Detect which cell encompasses the target text, then output its [X, Y] center coordinate. 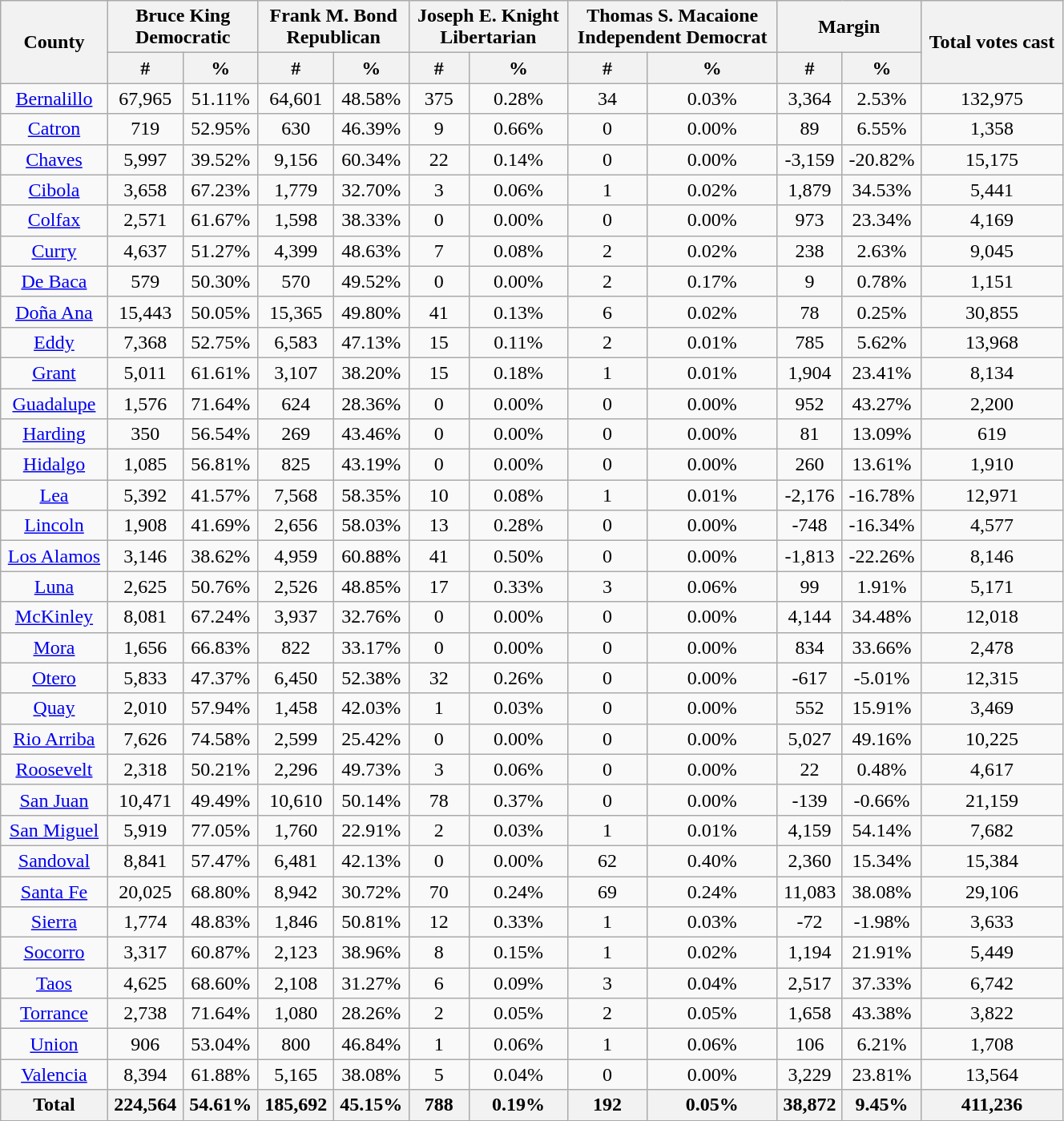
1,908 [145, 526]
15,443 [145, 312]
Socorro [54, 953]
99 [809, 587]
5,441 [992, 190]
Rio Arriba [54, 739]
-2,176 [809, 495]
1,151 [992, 281]
15.34% [881, 861]
2,599 [296, 739]
30.72% [371, 892]
McKinley [54, 617]
San Juan [54, 800]
0.37% [518, 800]
50.21% [220, 769]
60.88% [371, 556]
260 [809, 465]
4,959 [296, 556]
San Miguel [54, 830]
Doña Ana [54, 312]
1,598 [296, 220]
5,171 [992, 587]
350 [145, 434]
13 [439, 526]
89 [809, 129]
2,360 [809, 861]
7,682 [992, 830]
9,045 [992, 251]
Harding [54, 434]
Cibola [54, 190]
4,169 [992, 220]
3,364 [809, 99]
5,919 [145, 830]
Total [54, 1105]
8,394 [145, 1075]
Joseph E. KnightLibertarian [488, 27]
1,708 [992, 1044]
2,108 [296, 983]
69 [607, 892]
619 [992, 434]
38,872 [809, 1105]
Torrance [54, 1014]
50.14% [371, 800]
54.61% [220, 1105]
1,080 [296, 1014]
0.13% [518, 312]
Total votes cast [992, 42]
0.17% [712, 281]
33.66% [881, 647]
28.26% [371, 1014]
0.15% [518, 953]
51.27% [220, 251]
12,315 [992, 678]
630 [296, 129]
411,236 [992, 1105]
32.76% [371, 617]
12,018 [992, 617]
834 [809, 647]
53.04% [220, 1044]
3,658 [145, 190]
48.58% [371, 99]
5,997 [145, 159]
62 [607, 861]
41.57% [220, 495]
38.20% [371, 373]
Frank M. BondRepublican [333, 27]
Grant [54, 373]
31.27% [371, 983]
Thomas S. MacaioneIndependent Democrat [671, 27]
-72 [809, 922]
38.33% [371, 220]
185,692 [296, 1105]
Sierra [54, 922]
785 [809, 342]
70 [439, 892]
-1.98% [881, 922]
-139 [809, 800]
67.23% [220, 190]
0.26% [518, 678]
0.40% [712, 861]
10,610 [296, 800]
57.94% [220, 708]
13.09% [881, 434]
Lea [54, 495]
25.42% [371, 739]
4,399 [296, 251]
224,564 [145, 1105]
43.38% [881, 1014]
2,123 [296, 953]
49.52% [371, 281]
23.34% [881, 220]
46.84% [371, 1044]
0.09% [518, 983]
4,159 [809, 830]
1,774 [145, 922]
15,365 [296, 312]
269 [296, 434]
0.11% [518, 342]
77.05% [220, 830]
52.95% [220, 129]
8,146 [992, 556]
1,760 [296, 830]
8,134 [992, 373]
5,392 [145, 495]
33.17% [371, 647]
9,156 [296, 159]
56.81% [220, 465]
43.46% [371, 434]
4,144 [809, 617]
5 [439, 1075]
43.19% [371, 465]
-20.82% [881, 159]
1,358 [992, 129]
552 [809, 708]
39.52% [220, 159]
-16.78% [881, 495]
15,175 [992, 159]
Colfax [54, 220]
10,225 [992, 739]
825 [296, 465]
47.37% [220, 678]
2,010 [145, 708]
6,583 [296, 342]
30,855 [992, 312]
Hidalgo [54, 465]
17 [439, 587]
28.36% [371, 403]
906 [145, 1044]
49.80% [371, 312]
34.53% [881, 190]
Union [54, 1044]
50.30% [220, 281]
48.85% [371, 587]
3,469 [992, 708]
41.69% [220, 526]
1,458 [296, 708]
0.19% [518, 1105]
1,904 [809, 373]
13,968 [992, 342]
67.24% [220, 617]
0.66% [518, 129]
32 [439, 678]
-1,813 [809, 556]
106 [809, 1044]
De Baca [54, 281]
58.03% [371, 526]
15.91% [881, 708]
Mora [54, 647]
38.96% [371, 953]
Chaves [54, 159]
47.13% [371, 342]
20,025 [145, 892]
4,637 [145, 251]
1,576 [145, 403]
8,942 [296, 892]
68.60% [220, 983]
74.58% [220, 739]
2,738 [145, 1014]
2,318 [145, 769]
2,571 [145, 220]
2,296 [296, 769]
3,822 [992, 1014]
Eddy [54, 342]
Lincoln [54, 526]
13.61% [881, 465]
68.80% [220, 892]
-3,159 [809, 159]
51.11% [220, 99]
49.49% [220, 800]
2.63% [881, 251]
50.05% [220, 312]
-748 [809, 526]
10 [439, 495]
15,384 [992, 861]
Roosevelt [54, 769]
49.73% [371, 769]
822 [296, 647]
2,478 [992, 647]
64,601 [296, 99]
50.81% [371, 922]
56.54% [220, 434]
3,633 [992, 922]
66.83% [220, 647]
Luna [54, 587]
Margin [849, 27]
8 [439, 953]
4,617 [992, 769]
7,626 [145, 739]
Valencia [54, 1075]
2,200 [992, 403]
-617 [809, 678]
7 [439, 251]
-5.01% [881, 678]
2.53% [881, 99]
579 [145, 281]
1,910 [992, 465]
1,779 [296, 190]
2,526 [296, 587]
57.47% [220, 861]
Guadalupe [54, 403]
5,165 [296, 1075]
Bernalillo [54, 99]
0.78% [881, 281]
49.16% [881, 739]
6.55% [881, 129]
12,971 [992, 495]
2,656 [296, 526]
58.35% [371, 495]
719 [145, 129]
Taos [54, 983]
43.27% [881, 403]
-22.26% [881, 556]
132,975 [992, 99]
0.50% [518, 556]
238 [809, 251]
County [54, 42]
13,564 [992, 1075]
4,577 [992, 526]
52.75% [220, 342]
54.14% [881, 830]
Bruce KingDemocratic [183, 27]
7,368 [145, 342]
12 [439, 922]
6,742 [992, 983]
61.67% [220, 220]
192 [607, 1105]
Curry [54, 251]
32.70% [371, 190]
50.76% [220, 587]
21.91% [881, 953]
48.83% [220, 922]
23.41% [881, 373]
-16.34% [881, 526]
8,841 [145, 861]
1.91% [881, 587]
1,846 [296, 922]
60.34% [371, 159]
48.63% [371, 251]
5,449 [992, 953]
5,011 [145, 373]
5.62% [881, 342]
8,081 [145, 617]
42.03% [371, 708]
Otero [54, 678]
23.81% [881, 1075]
29,106 [992, 892]
3,146 [145, 556]
4,625 [145, 983]
0.48% [881, 769]
-0.66% [881, 800]
3,107 [296, 373]
1,658 [809, 1014]
60.87% [220, 953]
67,965 [145, 99]
45.15% [371, 1105]
Los Alamos [54, 556]
0.18% [518, 373]
46.39% [371, 129]
1,656 [145, 647]
21,159 [992, 800]
42.13% [371, 861]
6.21% [881, 1044]
6,481 [296, 861]
37.33% [881, 983]
38.62% [220, 556]
9.45% [881, 1105]
81 [809, 434]
3,937 [296, 617]
52.38% [371, 678]
375 [439, 99]
10,471 [145, 800]
1,879 [809, 190]
7,568 [296, 495]
34.48% [881, 617]
3,229 [809, 1075]
1,085 [145, 465]
788 [439, 1105]
Santa Fe [54, 892]
Quay [54, 708]
952 [809, 403]
2,625 [145, 587]
22.91% [371, 830]
0.14% [518, 159]
34 [607, 99]
Sandoval [54, 861]
2,517 [809, 983]
570 [296, 281]
800 [296, 1044]
5,833 [145, 678]
5,027 [809, 739]
6,450 [296, 678]
1,194 [809, 953]
973 [809, 220]
61.88% [220, 1075]
Catron [54, 129]
0.25% [881, 312]
61.61% [220, 373]
624 [296, 403]
3,317 [145, 953]
11,083 [809, 892]
